Return the (x, y) coordinate for the center point of the cell that contains the specified text.  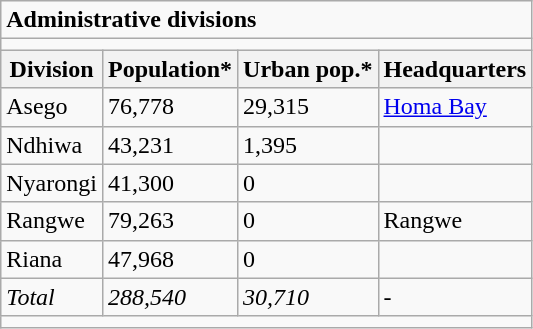
76,778 (170, 107)
Ndhiwa (52, 145)
- (455, 297)
30,710 (308, 297)
Riana (52, 259)
Administrative divisions (266, 20)
Nyarongi (52, 183)
1,395 (308, 145)
43,231 (170, 145)
47,968 (170, 259)
Headquarters (455, 69)
Population* (170, 69)
Urban pop.* (308, 69)
29,315 (308, 107)
79,263 (170, 221)
288,540 (170, 297)
Asego (52, 107)
41,300 (170, 183)
Homa Bay (455, 107)
Total (52, 297)
Division (52, 69)
